Extract the [x, y] coordinate from the center of the cell holding the provided text.  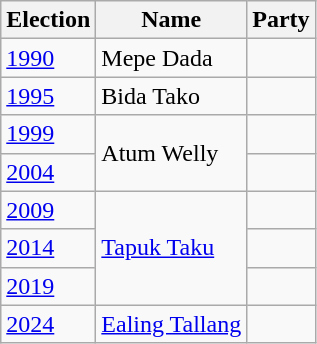
Name [172, 20]
2014 [48, 248]
Mepe Dada [172, 58]
Election [48, 20]
1999 [48, 134]
Party [281, 20]
Ealing Tallang [172, 324]
2009 [48, 210]
Atum Welly [172, 153]
1995 [48, 96]
Tapuk Taku [172, 248]
2019 [48, 286]
1990 [48, 58]
Bida Tako [172, 96]
2024 [48, 324]
2004 [48, 172]
